For the text-containing cell, return its midpoint in (x, y) coordinate format. 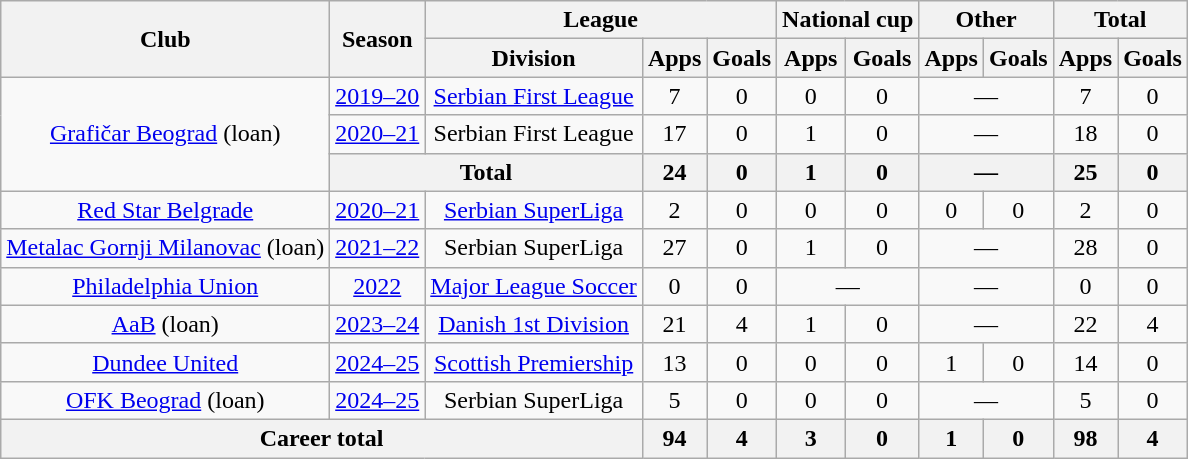
OFK Beograd (loan) (166, 400)
Season (378, 39)
Club (166, 39)
AaB (loan) (166, 324)
Philadelphia Union (166, 286)
Danish 1st Division (534, 324)
24 (674, 172)
Major League Soccer (534, 286)
2022 (378, 286)
League (601, 20)
Career total (322, 438)
National cup (848, 20)
98 (1085, 438)
25 (1085, 172)
Grafičar Beograd (loan) (166, 134)
28 (1085, 248)
27 (674, 248)
Red Star Belgrade (166, 210)
Dundee United (166, 362)
17 (674, 134)
Other (986, 20)
3 (811, 438)
Scottish Premiership (534, 362)
22 (1085, 324)
94 (674, 438)
2021–22 (378, 248)
Division (534, 58)
Metalac Gornji Milanovac (loan) (166, 248)
2019–20 (378, 96)
18 (1085, 134)
14 (1085, 362)
13 (674, 362)
21 (674, 324)
2023–24 (378, 324)
